Find where the given text appears and provide that cell's center as [x, y] coordinate. 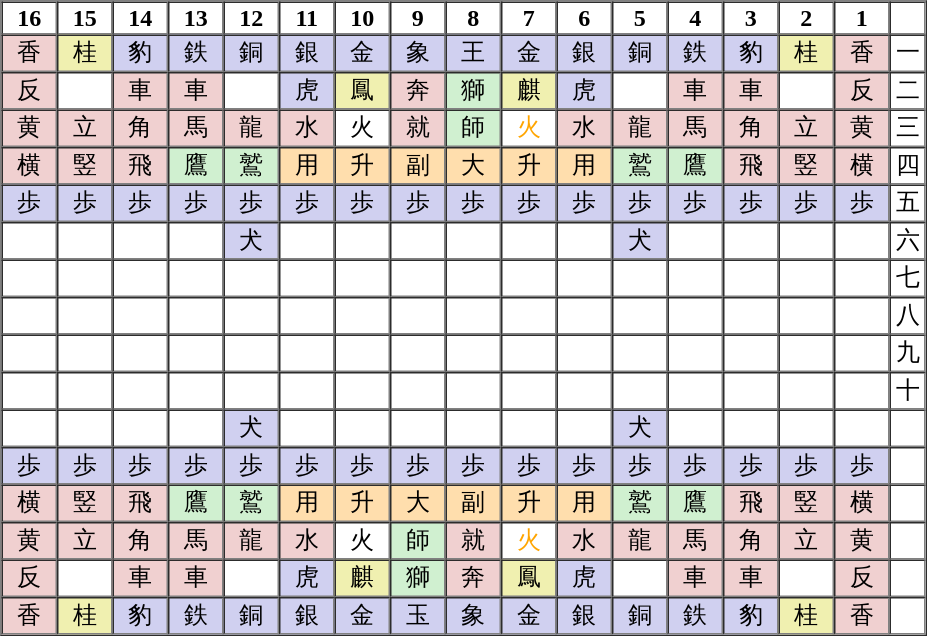
1 [862, 18]
16 [30, 18]
七 [908, 279]
15 [85, 18]
2 [806, 18]
4 [696, 18]
5 [640, 18]
12 [252, 18]
7 [529, 18]
二 [908, 91]
五 [908, 203]
十 [908, 391]
6 [584, 18]
10 [362, 18]
14 [140, 18]
11 [307, 18]
四 [908, 166]
八 [908, 316]
13 [196, 18]
一 [908, 53]
三 [908, 129]
3 [751, 18]
六 [908, 241]
玉 [418, 616]
九 [908, 353]
8 [474, 18]
王 [474, 53]
9 [418, 18]
